Provide the (x, y) coordinate of the cell's center where the given text is located.  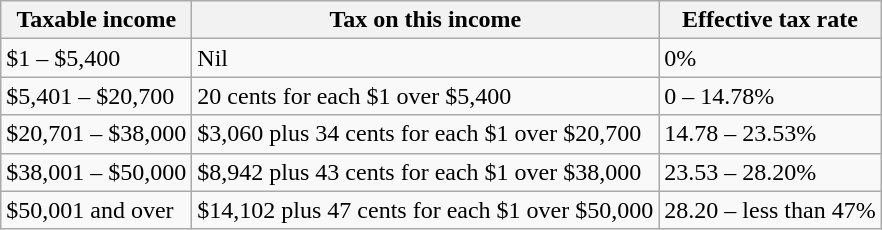
$14,102 plus 47 cents for each $1 over $50,000 (426, 210)
$38,001 – $50,000 (96, 172)
$50,001 and over (96, 210)
0 – 14.78% (770, 96)
Tax on this income (426, 20)
$20,701 – $38,000 (96, 134)
14.78 – 23.53% (770, 134)
$8,942 plus 43 cents for each $1 over $38,000 (426, 172)
23.53 – 28.20% (770, 172)
20 cents for each $1 over $5,400 (426, 96)
$5,401 – $20,700 (96, 96)
$3,060 plus 34 cents for each $1 over $20,700 (426, 134)
Taxable income (96, 20)
Nil (426, 58)
0% (770, 58)
Effective tax rate (770, 20)
28.20 – less than 47% (770, 210)
$1 – $5,400 (96, 58)
